Detect which cell encompasses the target text, then output its (X, Y) center coordinate. 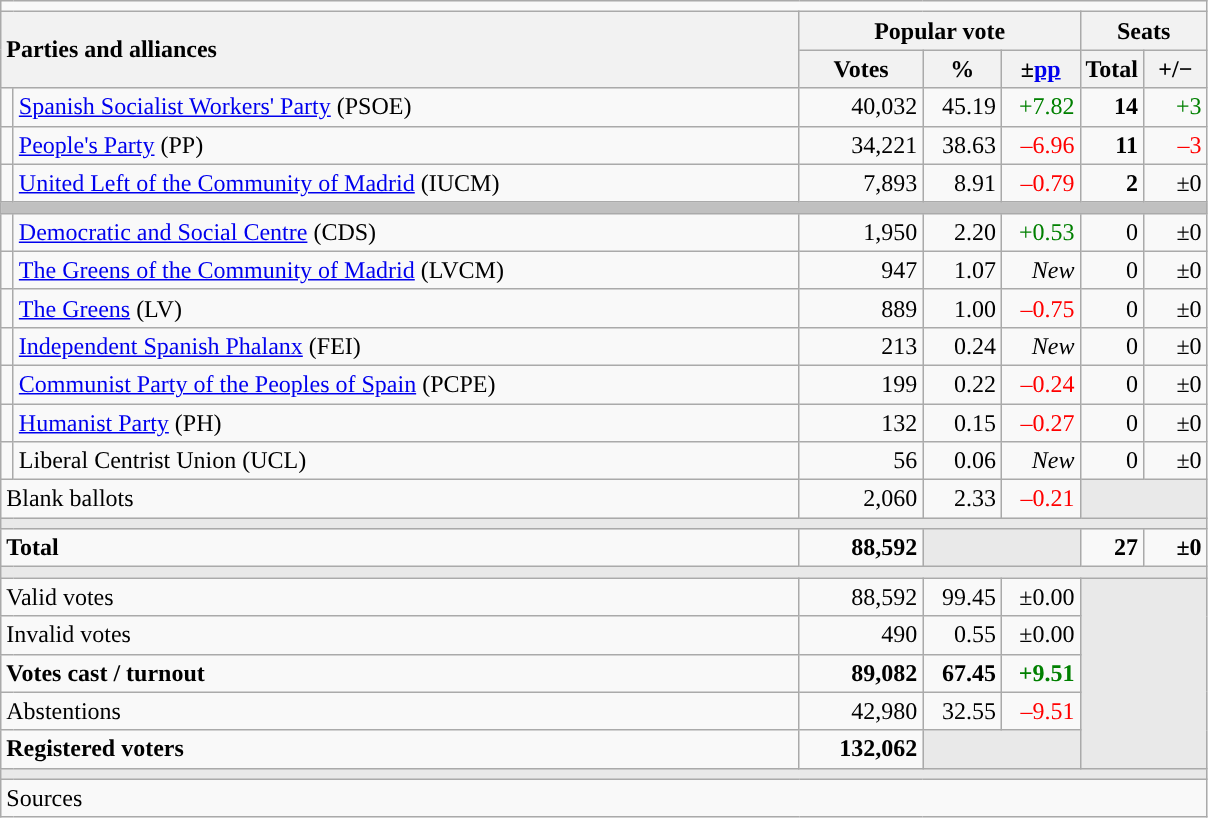
947 (861, 270)
Liberal Centrist Union (UCL) (406, 461)
0.15 (962, 423)
889 (861, 308)
0.24 (962, 346)
Parties and alliances (400, 50)
People's Party (PP) (406, 145)
–9.51 (1040, 711)
32.55 (962, 711)
1.07 (962, 270)
–3 (1176, 145)
42,980 (861, 711)
67.45 (962, 673)
2.20 (962, 232)
Sources (604, 798)
The Greens of the Community of Madrid (LVCM) (406, 270)
% (962, 69)
+7.82 (1040, 107)
–0.79 (1040, 183)
+3 (1176, 107)
–0.24 (1040, 384)
0.22 (962, 384)
Invalid votes (400, 635)
0.55 (962, 635)
89,082 (861, 673)
Votes (861, 69)
132,062 (861, 749)
27 (1112, 548)
11 (1112, 145)
+0.53 (1040, 232)
213 (861, 346)
199 (861, 384)
490 (861, 635)
Valid votes (400, 597)
Democratic and Social Centre (CDS) (406, 232)
United Left of the Community of Madrid (IUCM) (406, 183)
Seats (1144, 31)
38.63 (962, 145)
Abstentions (400, 711)
56 (861, 461)
Independent Spanish Phalanx (FEI) (406, 346)
40,032 (861, 107)
–0.27 (1040, 423)
1.00 (962, 308)
–6.96 (1040, 145)
Blank ballots (400, 499)
Spanish Socialist Workers' Party (PSOE) (406, 107)
–0.21 (1040, 499)
34,221 (861, 145)
1,950 (861, 232)
132 (861, 423)
The Greens (LV) (406, 308)
Communist Party of the Peoples of Spain (PCPE) (406, 384)
7,893 (861, 183)
0.06 (962, 461)
2.33 (962, 499)
+/− (1176, 69)
Popular vote (940, 31)
+9.51 (1040, 673)
Registered voters (400, 749)
2 (1112, 183)
Humanist Party (PH) (406, 423)
±pp (1040, 69)
14 (1112, 107)
–0.75 (1040, 308)
99.45 (962, 597)
8.91 (962, 183)
Votes cast / turnout (400, 673)
45.19 (962, 107)
2,060 (861, 499)
